Capture the cell that displays the provided text and extract its (x, y) central coordinate. 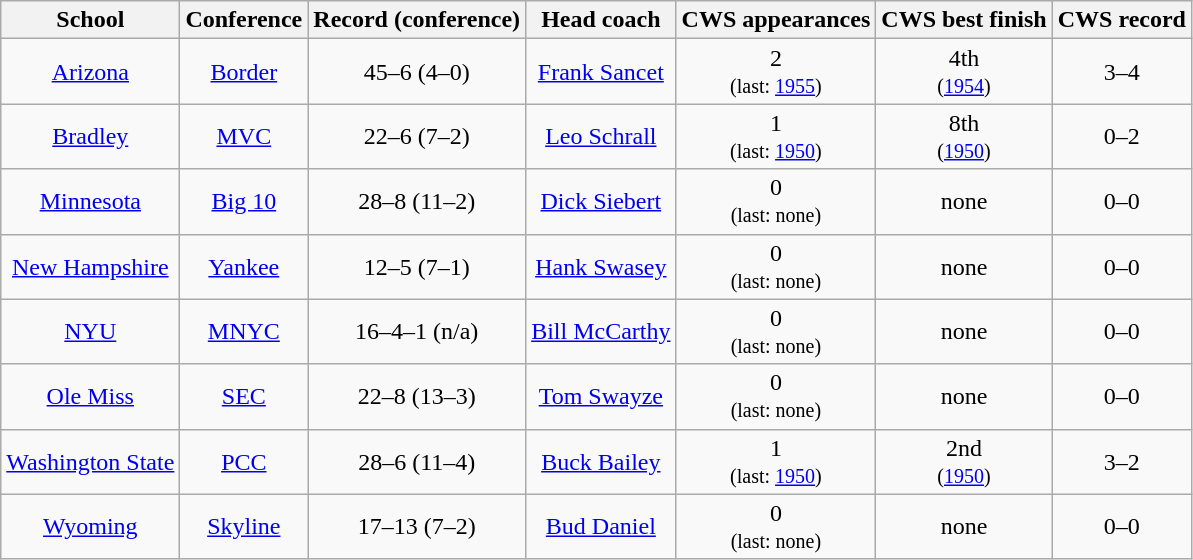
SEC (244, 396)
Ole Miss (90, 396)
Border (244, 72)
Bill McCarthy (601, 332)
22–6 (7–2) (417, 136)
Frank Sancet (601, 72)
Wyoming (90, 526)
2nd(1950) (964, 462)
Skyline (244, 526)
Washington State (90, 462)
New Hampshire (90, 266)
Dick Siebert (601, 202)
MVC (244, 136)
Hank Swasey (601, 266)
3–2 (1122, 462)
16–4–1 (n/a) (417, 332)
Big 10 (244, 202)
3–4 (1122, 72)
CWS record (1122, 20)
Bradley (90, 136)
Leo Schrall (601, 136)
CWS best finish (964, 20)
Arizona (90, 72)
Tom Swayze (601, 396)
17–13 (7–2) (417, 526)
22–8 (13–3) (417, 396)
2(last: 1955) (776, 72)
School (90, 20)
Head coach (601, 20)
28–8 (11–2) (417, 202)
45–6 (4–0) (417, 72)
0–2 (1122, 136)
Yankee (244, 266)
Buck Bailey (601, 462)
8th(1950) (964, 136)
28–6 (11–4) (417, 462)
NYU (90, 332)
Minnesota (90, 202)
CWS appearances (776, 20)
Conference (244, 20)
Record (conference) (417, 20)
12–5 (7–1) (417, 266)
Bud Daniel (601, 526)
PCC (244, 462)
MNYC (244, 332)
4th(1954) (964, 72)
